Return the [X, Y] coordinate for the center point of the cell that contains the specified text.  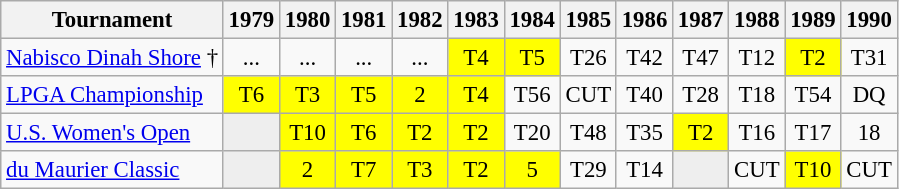
1989 [813, 20]
1984 [532, 20]
T20 [532, 133]
T12 [757, 58]
U.S. Women's Open [112, 133]
T14 [644, 170]
5 [532, 170]
1986 [644, 20]
1988 [757, 20]
LPGA Championship [112, 95]
1980 [307, 20]
T18 [757, 95]
T56 [532, 95]
T48 [588, 133]
T47 [701, 58]
T7 [364, 170]
du Maurier Classic [112, 170]
Nabisco Dinah Shore † [112, 58]
T54 [813, 95]
1990 [869, 20]
1981 [364, 20]
1987 [701, 20]
T28 [701, 95]
T31 [869, 58]
T26 [588, 58]
1983 [476, 20]
T40 [644, 95]
T16 [757, 133]
DQ [869, 95]
T42 [644, 58]
1979 [251, 20]
1982 [420, 20]
T29 [588, 170]
Tournament [112, 20]
1985 [588, 20]
18 [869, 133]
T17 [813, 133]
T35 [644, 133]
